Locate the cell with the specified text and output its (x, y) center coordinate. 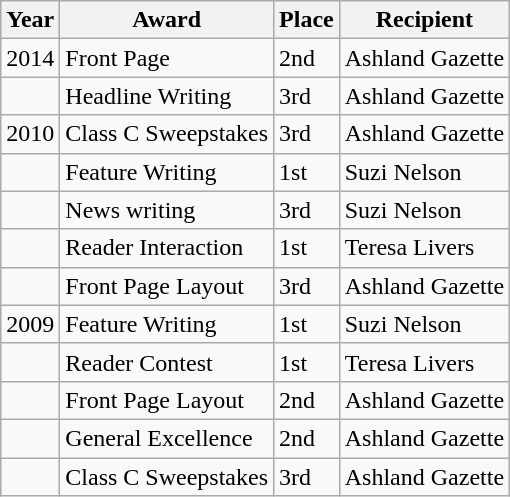
General Excellence (167, 438)
Award (167, 20)
2010 (30, 134)
2009 (30, 324)
Year (30, 20)
Reader Interaction (167, 248)
2014 (30, 58)
Headline Writing (167, 96)
News writing (167, 210)
Place (307, 20)
Reader Contest (167, 362)
Front Page (167, 58)
Recipient (424, 20)
